Find where the given text appears and provide that cell's center as (X, Y) coordinate. 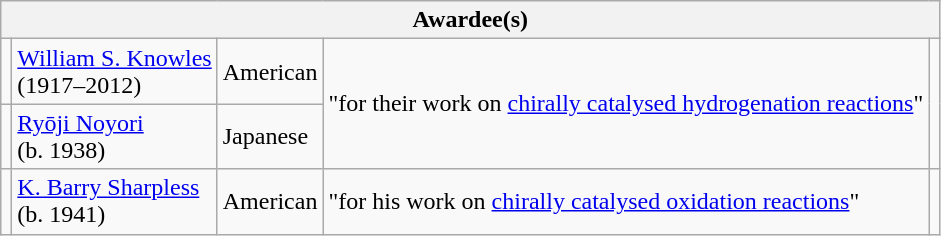
Awardee(s) (470, 20)
"for his work on chirally catalysed oxidation reactions" (626, 202)
"for their work on chirally catalysed hydrogenation reactions" (626, 104)
William S. Knowles(1917–2012) (114, 72)
Japanese (270, 136)
K. Barry Sharpless(b. 1941) (114, 202)
Ryōji Noyori(b. 1938) (114, 136)
